Detect which cell encompasses the target text, then output its [x, y] center coordinate. 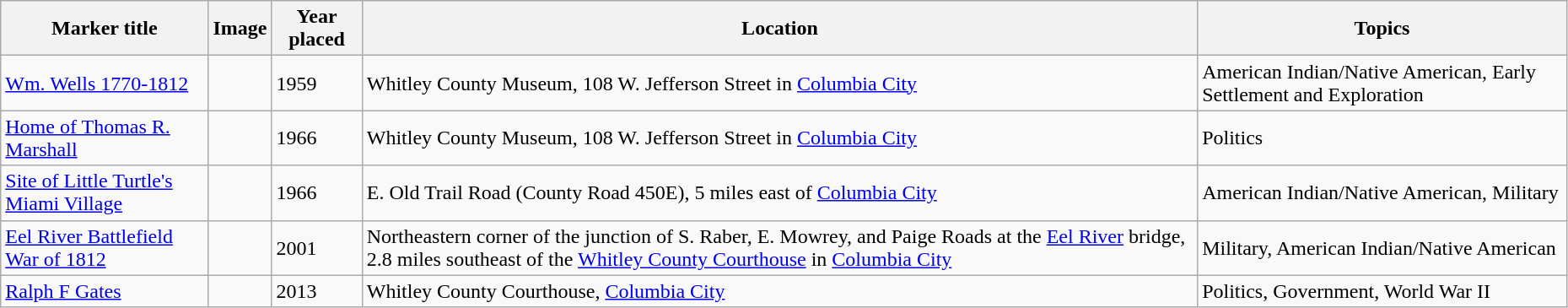
Eel River Battlefield War of 1812 [105, 248]
Military, American Indian/Native American [1382, 248]
Politics [1382, 138]
Topics [1382, 29]
Image [240, 29]
Marker title [105, 29]
Politics, Government, World War II [1382, 291]
Wm. Wells 1770-1812 [105, 83]
Location [779, 29]
Year placed [317, 29]
Ralph F Gates [105, 291]
2001 [317, 248]
Home of Thomas R. Marshall [105, 138]
2013 [317, 291]
American Indian/Native American, Military [1382, 192]
Site of Little Turtle's Miami Village [105, 192]
American Indian/Native American, Early Settlement and Exploration [1382, 83]
E. Old Trail Road (County Road 450E), 5 miles east of Columbia City [779, 192]
Whitley County Courthouse, Columbia City [779, 291]
1959 [317, 83]
